Return (x, y) of the center of cell containing provided text 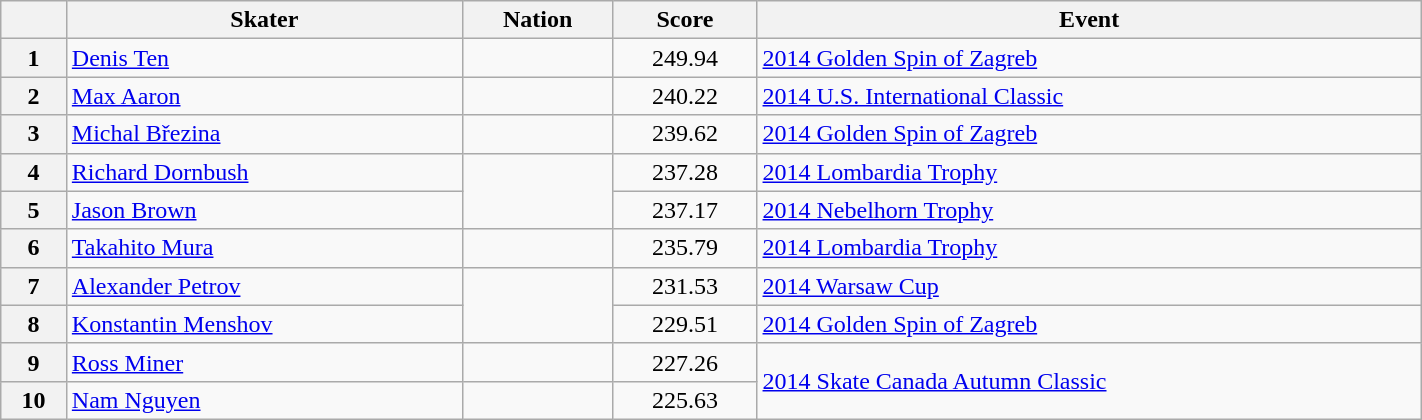
Score (685, 20)
6 (34, 248)
9 (34, 362)
Ross Miner (264, 362)
8 (34, 324)
2014 Nebelhorn Trophy (1089, 210)
231.53 (685, 286)
237.17 (685, 210)
5 (34, 210)
237.28 (685, 172)
Konstantin Menshov (264, 324)
229.51 (685, 324)
239.62 (685, 134)
2014 Skate Canada Autumn Classic (1089, 381)
1 (34, 58)
7 (34, 286)
225.63 (685, 400)
Event (1089, 20)
2014 U.S. International Classic (1089, 96)
Max Aaron (264, 96)
Skater (264, 20)
249.94 (685, 58)
Jason Brown (264, 210)
10 (34, 400)
Nation (537, 20)
235.79 (685, 248)
4 (34, 172)
Alexander Petrov (264, 286)
Richard Dornbush (264, 172)
227.26 (685, 362)
Denis Ten (264, 58)
240.22 (685, 96)
2 (34, 96)
Michal Březina (264, 134)
3 (34, 134)
Takahito Mura (264, 248)
2014 Warsaw Cup (1089, 286)
Nam Nguyen (264, 400)
